From the cell containing the given text, extract its center point as [x, y] coordinate. 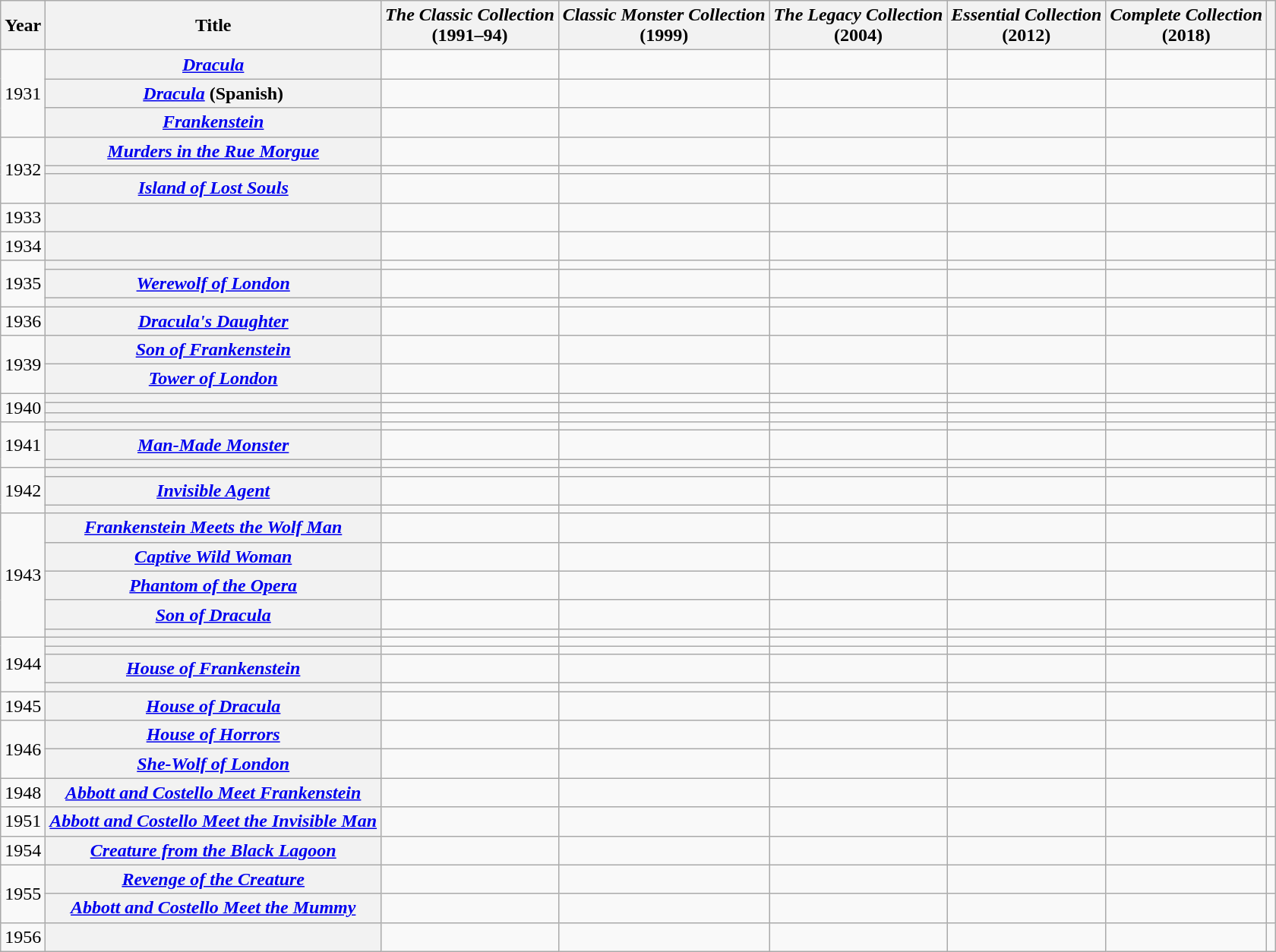
Abbott and Costello Meet the Invisible Man [213, 821]
1943 [23, 575]
Year [23, 26]
Island of Lost Souls [213, 188]
1956 [23, 937]
She-Wolf of London [213, 764]
Murders in the Rue Morgue [213, 151]
Creature from the Black Lagoon [213, 850]
Abbott and Costello Meet the Mummy [213, 908]
1954 [23, 850]
1941 [23, 445]
Invisible Agent [213, 490]
Werewolf of London [213, 283]
Tower of London [213, 379]
1934 [23, 246]
1940 [23, 408]
Dracula's Daughter [213, 321]
House of Horrors [213, 735]
Son of Frankenstein [213, 350]
1944 [23, 664]
Frankenstein Meets the Wolf Man [213, 528]
1932 [23, 170]
1948 [23, 793]
1935 [23, 283]
1936 [23, 321]
Dracula (Spanish) [213, 93]
Captive Wild Woman [213, 556]
Title [213, 26]
1945 [23, 706]
1939 [23, 364]
1933 [23, 217]
House of Frankenstein [213, 669]
Dracula [213, 65]
Son of Dracula [213, 614]
The Classic Collection(1991–94) [470, 26]
The Legacy Collection(2004) [858, 26]
1951 [23, 821]
House of Dracula [213, 706]
Classic Monster Collection(1999) [664, 26]
1942 [23, 490]
1955 [23, 894]
Man-Made Monster [213, 445]
Revenge of the Creature [213, 879]
Frankenstein [213, 122]
Abbott and Costello Meet Frankenstein [213, 793]
Phantom of the Opera [213, 585]
Complete Collection(2018) [1186, 26]
1931 [23, 93]
Essential Collection(2012) [1027, 26]
1946 [23, 749]
